Output the (X, Y) coordinate of the center of the cell containing the given text.  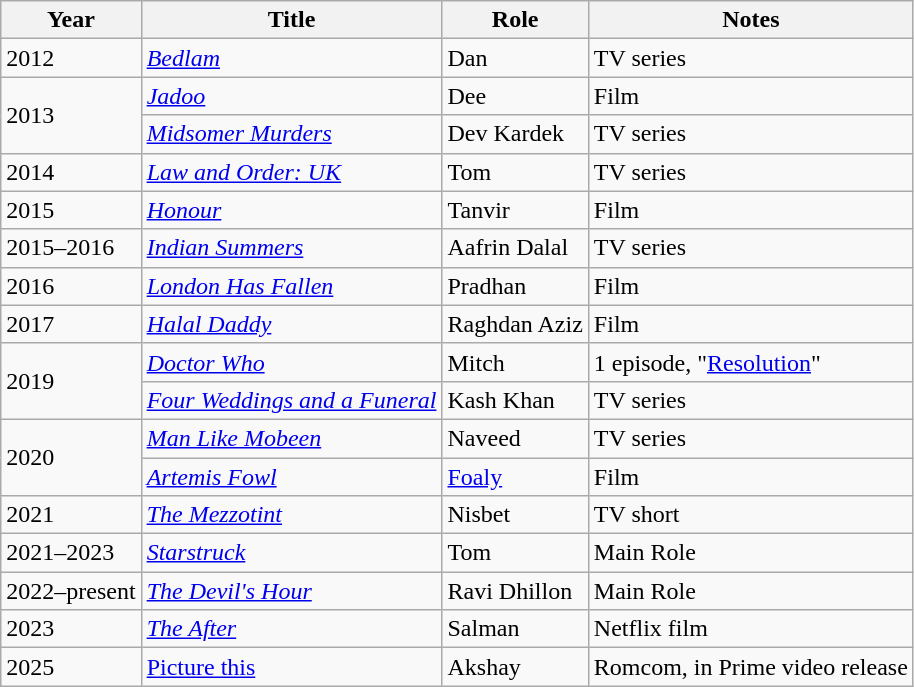
Foaly (515, 477)
Dan (515, 58)
Pradhan (515, 286)
Bedlam (292, 58)
Artemis Fowl (292, 477)
2016 (71, 286)
Indian Summers (292, 248)
Naveed (515, 438)
Role (515, 20)
Nisbet (515, 515)
Four Weddings and a Funeral (292, 400)
2021 (71, 515)
Netflix film (750, 629)
Midsomer Murders (292, 134)
Picture this (292, 667)
Tanvir (515, 210)
Kash Khan (515, 400)
Honour (292, 210)
Starstruck (292, 553)
Aafrin Dalal (515, 248)
Law and Order: UK (292, 172)
Dev Kardek (515, 134)
The Mezzotint (292, 515)
Akshay (515, 667)
Salman (515, 629)
1 episode, "Resolution" (750, 362)
London Has Fallen (292, 286)
TV short (750, 515)
Romcom, in Prime video release (750, 667)
Dee (515, 96)
Raghdan Aziz (515, 324)
2020 (71, 457)
2015 (71, 210)
Mitch (515, 362)
2022–present (71, 591)
Ravi Dhillon (515, 591)
2017 (71, 324)
2015–2016 (71, 248)
Title (292, 20)
Halal Daddy (292, 324)
Doctor Who (292, 362)
2021–2023 (71, 553)
Year (71, 20)
The After (292, 629)
Notes (750, 20)
2025 (71, 667)
Man Like Mobeen (292, 438)
2014 (71, 172)
The Devil's Hour (292, 591)
2012 (71, 58)
Jadoo (292, 96)
2023 (71, 629)
2013 (71, 115)
2019 (71, 381)
